Output the [X, Y] coordinate of the center of the cell containing the given text.  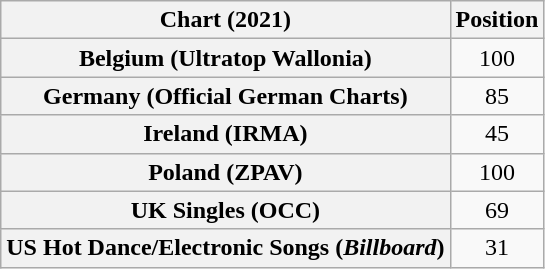
45 [497, 134]
Belgium (Ultratop Wallonia) [226, 58]
Position [497, 20]
85 [497, 96]
Ireland (IRMA) [226, 134]
69 [497, 210]
31 [497, 248]
Germany (Official German Charts) [226, 96]
Chart (2021) [226, 20]
UK Singles (OCC) [226, 210]
US Hot Dance/Electronic Songs (Billboard) [226, 248]
Poland (ZPAV) [226, 172]
